From the cell containing the given text, extract its center point as [x, y] coordinate. 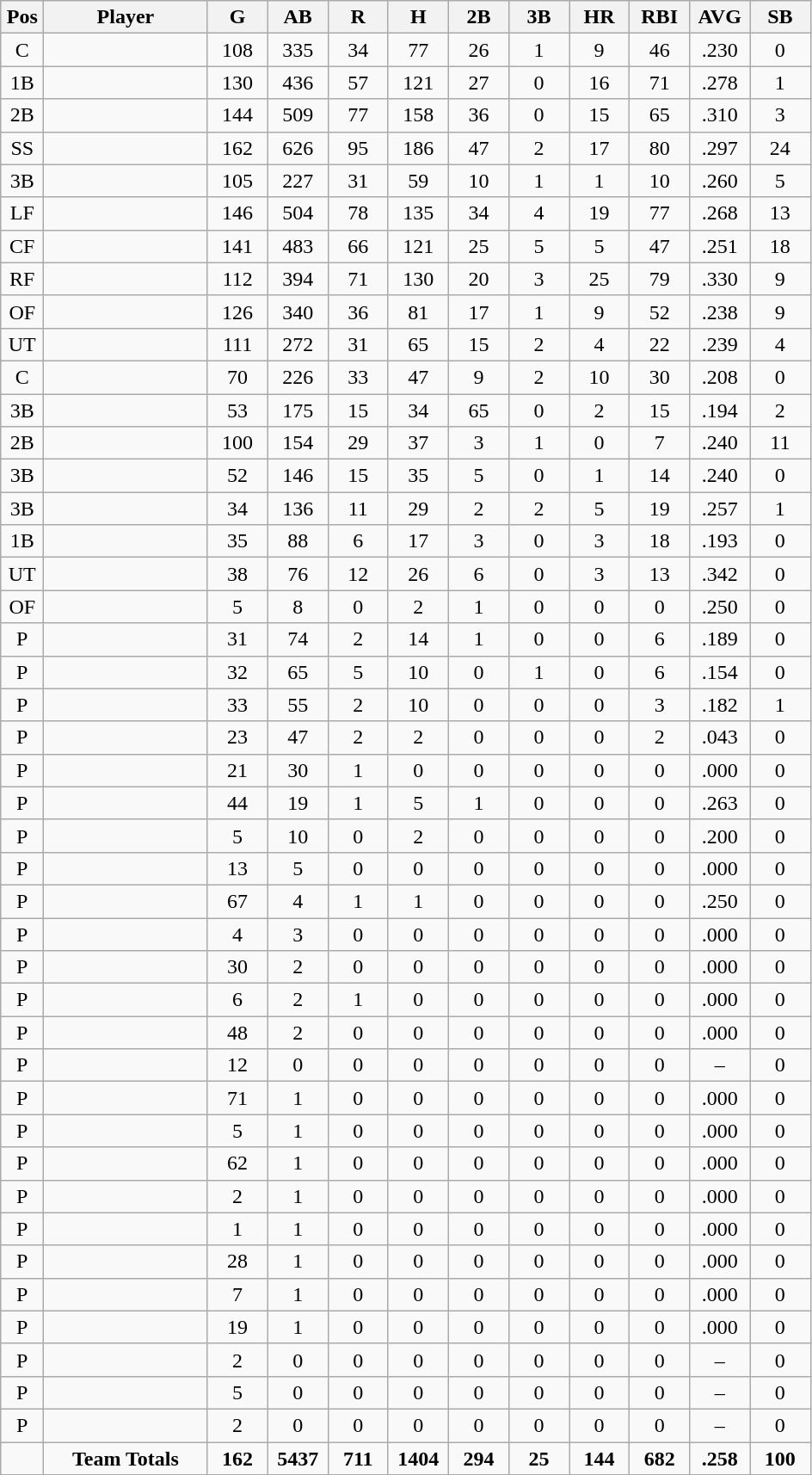
227 [298, 181]
81 [418, 312]
RF [22, 279]
32 [237, 672]
74 [298, 639]
.268 [720, 213]
46 [660, 50]
57 [358, 83]
37 [418, 443]
.310 [720, 115]
.208 [720, 377]
53 [237, 410]
335 [298, 50]
RBI [660, 17]
SB [780, 17]
28 [237, 1262]
272 [298, 344]
CF [22, 246]
.342 [720, 574]
.043 [720, 737]
44 [237, 803]
27 [478, 83]
682 [660, 1459]
.258 [720, 1459]
16 [600, 83]
38 [237, 574]
186 [418, 148]
.193 [720, 541]
.257 [720, 509]
126 [237, 312]
.154 [720, 672]
HR [600, 17]
22 [660, 344]
88 [298, 541]
108 [237, 50]
158 [418, 115]
59 [418, 181]
G [237, 17]
.278 [720, 83]
55 [298, 705]
.239 [720, 344]
79 [660, 279]
226 [298, 377]
.182 [720, 705]
AVG [720, 17]
294 [478, 1459]
.263 [720, 803]
70 [237, 377]
483 [298, 246]
8 [298, 607]
509 [298, 115]
.330 [720, 279]
20 [478, 279]
95 [358, 148]
340 [298, 312]
111 [237, 344]
.297 [720, 148]
21 [237, 770]
5437 [298, 1459]
62 [237, 1163]
.200 [720, 836]
136 [298, 509]
711 [358, 1459]
394 [298, 279]
436 [298, 83]
112 [237, 279]
H [418, 17]
504 [298, 213]
78 [358, 213]
.194 [720, 410]
Team Totals [126, 1459]
154 [298, 443]
R [358, 17]
626 [298, 148]
Player [126, 17]
141 [237, 246]
SS [22, 148]
23 [237, 737]
24 [780, 148]
.260 [720, 181]
67 [237, 901]
76 [298, 574]
AB [298, 17]
LF [22, 213]
66 [358, 246]
135 [418, 213]
105 [237, 181]
.238 [720, 312]
.251 [720, 246]
80 [660, 148]
.189 [720, 639]
48 [237, 1033]
175 [298, 410]
1404 [418, 1459]
.230 [720, 50]
Pos [22, 17]
